Pinpoint the cell where the given text exists, returning its (x, y) midpoint coordinate. 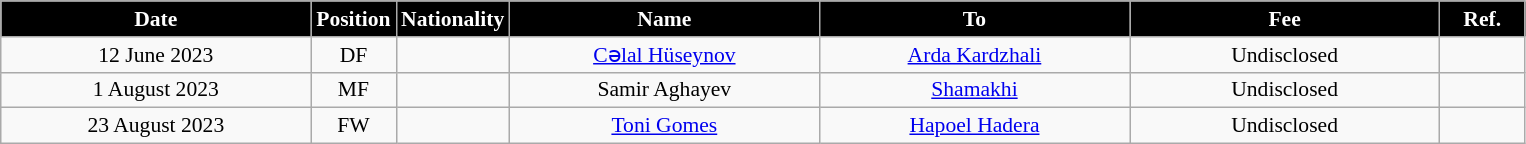
Name (664, 19)
Toni Gomes (664, 126)
Ref. (1482, 19)
12 June 2023 (156, 55)
FW (354, 126)
Hapoel Hadera (974, 126)
To (974, 19)
1 August 2023 (156, 90)
Samir Aghayev (664, 90)
Date (156, 19)
Cəlal Hüseynov (664, 55)
Fee (1285, 19)
Nationality (452, 19)
MF (354, 90)
Position (354, 19)
Shamakhi (974, 90)
23 August 2023 (156, 126)
DF (354, 55)
Arda Kardzhali (974, 55)
